Identify which cell holds the provided text, then report its (X, Y) central coordinate. 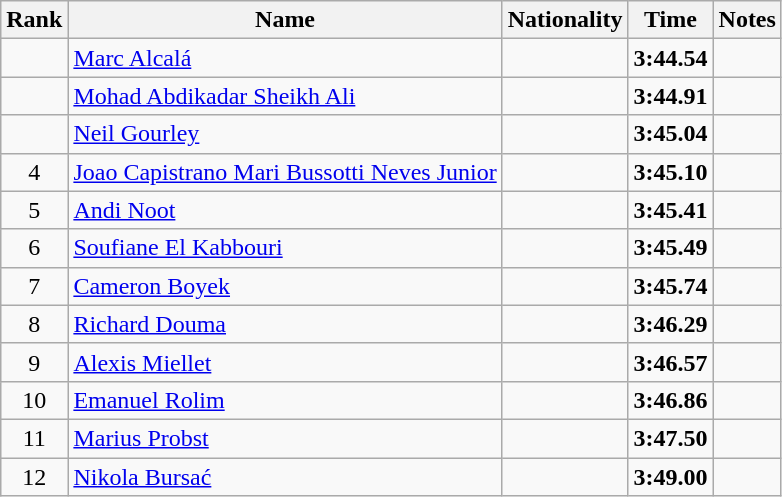
Andi Noot (285, 210)
Marc Alcalá (285, 58)
Mohad Abdikadar Sheikh Ali (285, 96)
10 (34, 400)
Rank (34, 20)
Emanuel Rolim (285, 400)
3:45.49 (670, 248)
Soufiane El Kabbouri (285, 248)
3:45.41 (670, 210)
Marius Probst (285, 438)
Time (670, 20)
3:45.74 (670, 286)
11 (34, 438)
3:44.91 (670, 96)
6 (34, 248)
8 (34, 324)
Joao Capistrano Mari Bussotti Neves Junior (285, 172)
Neil Gourley (285, 134)
3:47.50 (670, 438)
3:49.00 (670, 477)
5 (34, 210)
3:45.04 (670, 134)
7 (34, 286)
Name (285, 20)
Nikola Bursać (285, 477)
4 (34, 172)
9 (34, 362)
3:45.10 (670, 172)
Cameron Boyek (285, 286)
Alexis Miellet (285, 362)
Notes (747, 20)
3:44.54 (670, 58)
12 (34, 477)
3:46.57 (670, 362)
Nationality (565, 20)
Richard Douma (285, 324)
3:46.29 (670, 324)
3:46.86 (670, 400)
